Return [x, y] of the center of cell containing provided text 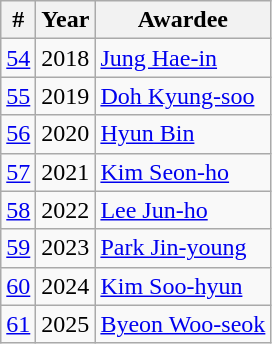
60 [18, 286]
2018 [66, 58]
54 [18, 58]
Jung Hae-in [183, 58]
Kim Seon-ho [183, 172]
2023 [66, 248]
57 [18, 172]
Doh Kyung-soo [183, 96]
2021 [66, 172]
61 [18, 324]
55 [18, 96]
Byeon Woo-seok [183, 324]
2019 [66, 96]
Year [66, 20]
58 [18, 210]
2022 [66, 210]
56 [18, 134]
Park Jin-young [183, 248]
59 [18, 248]
# [18, 20]
Awardee [183, 20]
Hyun Bin [183, 134]
Kim Soo-hyun [183, 286]
2020 [66, 134]
Lee Jun-ho [183, 210]
2024 [66, 286]
2025 [66, 324]
